Search for the cell housing the specified text and yield its (X, Y) center coordinate. 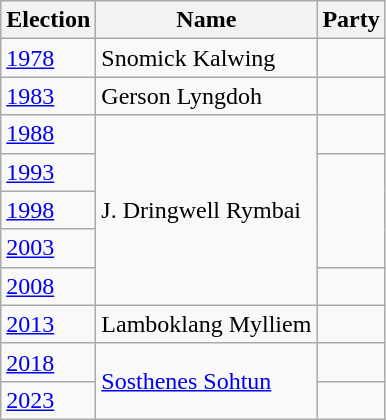
2018 (48, 362)
1978 (48, 58)
1983 (48, 96)
2023 (48, 400)
Snomick Kalwing (206, 58)
1993 (48, 172)
2003 (48, 248)
1988 (48, 134)
1998 (48, 210)
Election (48, 20)
Party (351, 20)
Sosthenes Sohtun (206, 381)
Lamboklang Mylliem (206, 324)
2013 (48, 324)
J. Dringwell Rymbai (206, 210)
2008 (48, 286)
Name (206, 20)
Gerson Lyngdoh (206, 96)
